Find where the given text appears and provide that cell's center as (x, y) coordinate. 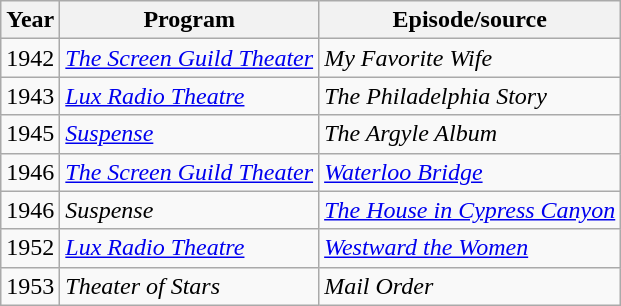
1943 (30, 96)
1945 (30, 134)
1942 (30, 58)
Waterloo Bridge (470, 172)
Year (30, 20)
My Favorite Wife (470, 58)
The Philadelphia Story (470, 96)
Mail Order (470, 286)
1952 (30, 248)
Westward the Women (470, 248)
The House in Cypress Canyon (470, 210)
1953 (30, 286)
Program (190, 20)
Theater of Stars (190, 286)
Episode/source (470, 20)
The Argyle Album (470, 134)
